Search for the cell housing the specified text and yield its (x, y) center coordinate. 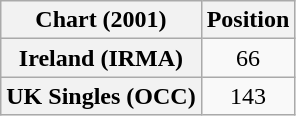
66 (248, 58)
Position (248, 20)
Chart (2001) (101, 20)
Ireland (IRMA) (101, 58)
UK Singles (OCC) (101, 96)
143 (248, 96)
